From the cell containing the given text, extract its center point as [x, y] coordinate. 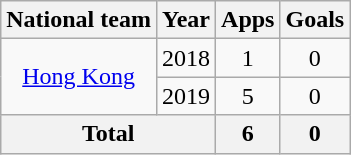
Hong Kong [79, 77]
2019 [186, 96]
Year [186, 20]
National team [79, 20]
6 [248, 134]
2018 [186, 58]
Goals [315, 20]
Total [108, 134]
Apps [248, 20]
1 [248, 58]
5 [248, 96]
